Scan for the cell matching the given text and deliver its [x, y] coordinate at center. 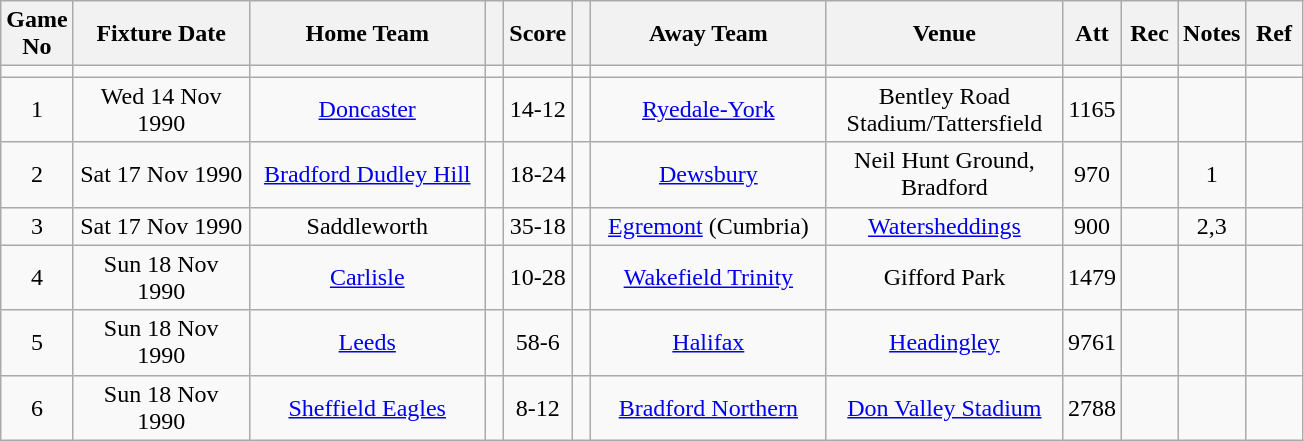
900 [1092, 226]
Wed 14 Nov 1990 [161, 110]
Game No [37, 34]
Carlisle [367, 278]
Wakefield Trinity [708, 278]
Watersheddings [944, 226]
9761 [1092, 342]
2 [37, 174]
Home Team [367, 34]
Bentley Road Stadium/Tattersfield [944, 110]
Venue [944, 34]
10-28 [538, 278]
Dewsbury [708, 174]
14-12 [538, 110]
970 [1092, 174]
Halifax [708, 342]
Don Valley Stadium [944, 408]
35-18 [538, 226]
Headingley [944, 342]
Score [538, 34]
6 [37, 408]
Att [1092, 34]
4 [37, 278]
Bradford Northern [708, 408]
Ryedale-York [708, 110]
Gifford Park [944, 278]
5 [37, 342]
2788 [1092, 408]
Fixture Date [161, 34]
Leeds [367, 342]
Saddleworth [367, 226]
Sheffield Eagles [367, 408]
2,3 [1212, 226]
Doncaster [367, 110]
Ref [1274, 34]
Away Team [708, 34]
3 [37, 226]
Egremont (Cumbria) [708, 226]
1165 [1092, 110]
Rec [1150, 34]
Bradford Dudley Hill [367, 174]
8-12 [538, 408]
1479 [1092, 278]
58-6 [538, 342]
Neil Hunt Ground, Bradford [944, 174]
Notes [1212, 34]
18-24 [538, 174]
